Determine the (X, Y) coordinate at the center of the cell enclosing the given text.  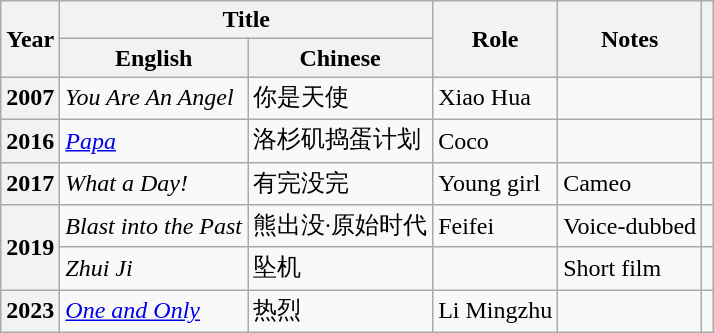
有完没完 (340, 184)
Cameo (630, 184)
2017 (30, 184)
Notes (630, 39)
2019 (30, 248)
Chinese (340, 58)
2023 (30, 312)
English (154, 58)
What a Day! (154, 184)
Blast into the Past (154, 226)
洛杉矶捣蛋计划 (340, 140)
Young girl (496, 184)
One and Only (154, 312)
Feifei (496, 226)
Papa (154, 140)
热烈 (340, 312)
你是天使 (340, 98)
Xiao Hua (496, 98)
Li Mingzhu (496, 312)
Year (30, 39)
Coco (496, 140)
2007 (30, 98)
You Are An Angel (154, 98)
Short film (630, 268)
熊出没·原始时代 (340, 226)
Zhui Ji (154, 268)
Voice-dubbed (630, 226)
Title (246, 20)
Role (496, 39)
2016 (30, 140)
坠机 (340, 268)
